Scan for the cell matching the given text and deliver its (x, y) coordinate at center. 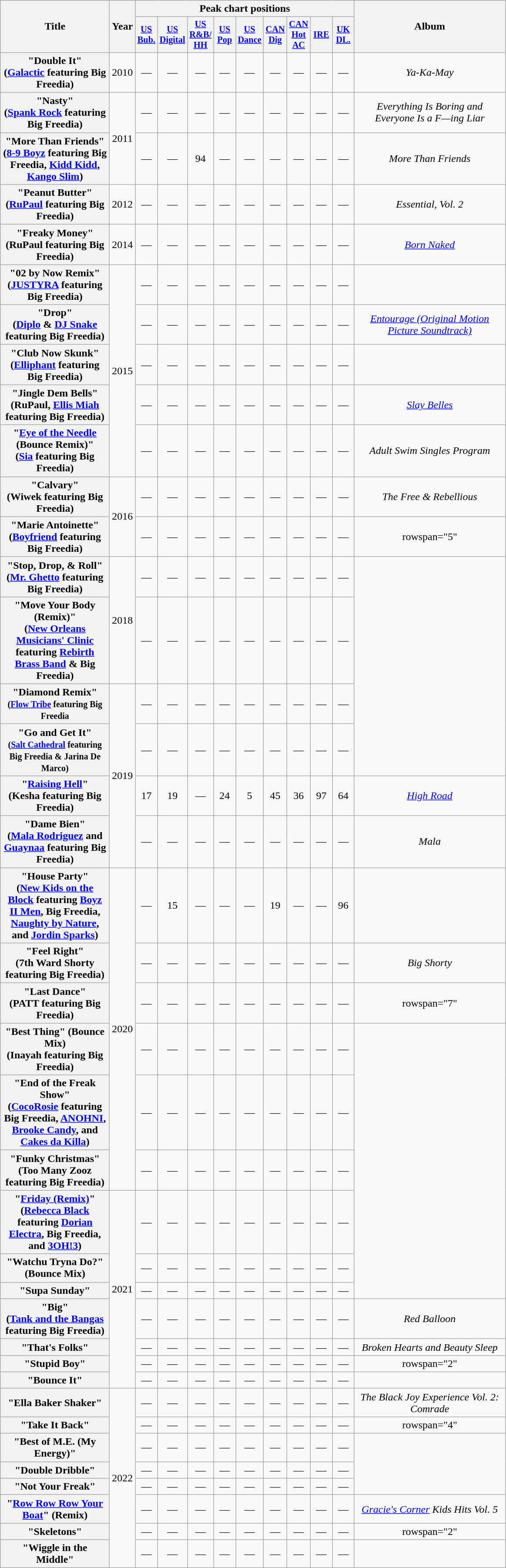
Adult Swim Singles Program (430, 451)
"02 by Now Remix"(JUSTYRA featuring Big Freedia) (55, 285)
"Peanut Butter"(RuPaul featuring Big Freedia) (55, 205)
"Nasty"(Spank Rock featuring Big Freedia) (55, 113)
17 (146, 796)
36 (298, 796)
"Go and Get It"(Salt Cathedral featuring Big Freedia & Jarina De Marco) (55, 749)
"Drop"(Diplo & DJ Snake featuring Big Freedia) (55, 325)
64 (343, 796)
Title (55, 27)
2022 (123, 1478)
"Calvary"(Wiwek featuring Big Freedia) (55, 497)
2014 (123, 245)
UKDL. (343, 35)
The Black Joy Experience Vol. 2: Comrade (430, 1402)
"Big" (Tank and the Bangas featuring Big Freedia) (55, 1319)
USPop (225, 35)
94 (200, 158)
2019 (123, 776)
96 (343, 905)
2016 (123, 517)
Slay Belles (430, 405)
USDance (250, 35)
"Raising Hell" (Kesha featuring Big Freedia) (55, 796)
"Not Your Freak" (55, 1487)
2012 (123, 205)
2020 (123, 1029)
CANDig (275, 35)
"Best of M.E. (My Energy)" (55, 1447)
Big Shorty (430, 963)
"Ella Baker Shaker" (55, 1402)
"Funky Christmas" (Too Many Zooz featuring Big Freedia) (55, 1170)
Year (123, 27)
"Friday (Remix)" (Rebecca Black featuring Dorian Electra, Big Freedia, and 3OH!3) (55, 1222)
"Freaky Money"(RuPaul featuring Big Freedia) (55, 245)
2015 (123, 371)
"House Party" (New Kids on the Block featuring Boyz II Men, Big Freedia, Naughty by Nature, and Jordin Sparks) (55, 905)
45 (275, 796)
"Take It Back" (55, 1425)
"Double It"(Galactic featuring Big Freedia) (55, 72)
2011 (123, 138)
"Double Dribble" (55, 1470)
Born Naked (430, 245)
"Skeletons" (55, 1531)
2021 (123, 1289)
"That's Folks" (55, 1347)
"Jingle Dem Bells"(RuPaul, Ellis Miah featuring Big Freedia) (55, 405)
Gracie's Corner Kids Hits Vol. 5 (430, 1509)
2018 (123, 620)
"Last Dance" (PATT featuring Big Freedia) (55, 1003)
15 (172, 905)
CANHotAC (298, 35)
"Wiggle in the Middle" (55, 1554)
rowspan="7" (430, 1003)
Entourage (Original Motion Picture Soundtrack) (430, 325)
"Stupid Boy" (55, 1363)
"Row Row Row Your Boat" (Remix) (55, 1509)
"Best Thing" (Bounce Mix) (Inayah featuring Big Freedia) (55, 1049)
2010 (123, 72)
Essential, Vol. 2 (430, 205)
USR&B/HH (200, 35)
"Eye of the Needle (Bounce Remix)"(Sia featuring Big Freedia) (55, 451)
The Free & Rebellious (430, 497)
USBub. (146, 35)
Album (430, 27)
24 (225, 796)
"Watchu Tryna Do?" (Bounce Mix) (55, 1268)
USDigital (172, 35)
More Than Friends (430, 158)
97 (321, 796)
5 (250, 796)
Mala (430, 842)
"Stop, Drop, & Roll"(Mr. Ghetto featuring Big Freedia) (55, 577)
Everything Is Boring and Everyone Is a F—ing Liar (430, 113)
"Feel Right" (7th Ward Shorty featuring Big Freedia) (55, 963)
High Road (430, 796)
"Club Now Skunk"(Elliphant featuring Big Freedia) (55, 365)
IRE (321, 35)
"Dame Bien" (Mala Rodriguez and Guaynaa featuring Big Freedia) (55, 842)
"Supa Sunday" (55, 1290)
rowspan="4" (430, 1425)
"Diamond Remix"(Flow Tribe featuring Big Freedia (55, 704)
"Bounce It" (55, 1380)
"Move Your Body (Remix)"(New Orleans Musicians' Clinic featuring Rebirth Brass Band & Big Freedia) (55, 640)
Ya-Ka-May (430, 72)
"Marie Antoinette"(Boyfriend featuring Big Freedia) (55, 537)
Red Balloon (430, 1319)
Broken Hearts and Beauty Sleep (430, 1347)
rowspan="5" (430, 537)
"More Than Friends"(8-9 Boyz featuring Big Freedia, Kidd Kidd, Kango Slim) (55, 158)
Peak chart positions (245, 9)
"End of the Freak Show"(CocoRosie featuring Big Freedia, ANOHNI, Brooke Candy, and Cakes da Killa) (55, 1112)
